Search for the cell housing the specified text and yield its (x, y) center coordinate. 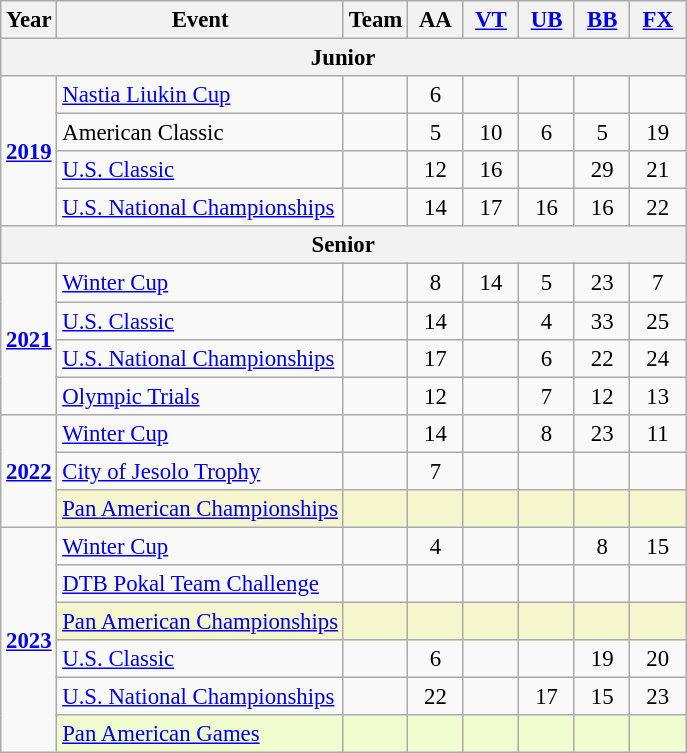
BB (602, 20)
Year (29, 20)
American Classic (200, 133)
33 (602, 321)
AA (436, 20)
Team (375, 20)
11 (658, 433)
City of Jesolo Trophy (200, 471)
Event (200, 20)
VT (491, 20)
DTB Pokal Team Challenge (200, 584)
21 (658, 170)
UB (547, 20)
Senior (344, 245)
20 (658, 659)
25 (658, 321)
2022 (29, 470)
Pan American Games (200, 734)
24 (658, 358)
2023 (29, 640)
10 (491, 133)
2019 (29, 151)
Junior (344, 58)
29 (602, 170)
Nastia Liukin Cup (200, 95)
2021 (29, 339)
FX (658, 20)
Olympic Trials (200, 396)
13 (658, 396)
